Locate the cell with the specified text and output its (X, Y) center coordinate. 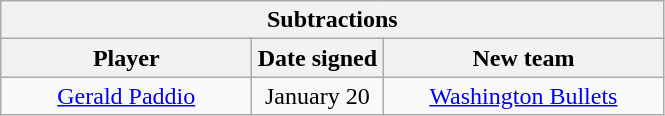
Player (126, 58)
Gerald Paddio (126, 96)
Washington Bullets (524, 96)
January 20 (318, 96)
Subtractions (332, 20)
Date signed (318, 58)
New team (524, 58)
